Locate the cell with the specified text and output its (x, y) center coordinate. 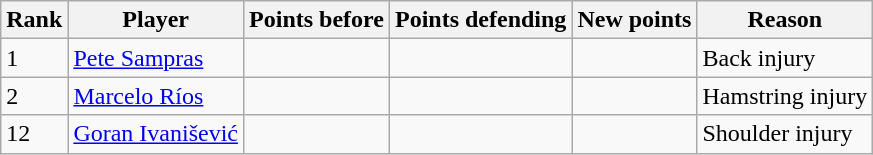
Back injury (785, 58)
1 (34, 58)
Marcelo Ríos (156, 96)
Hamstring injury (785, 96)
Pete Sampras (156, 58)
Shoulder injury (785, 134)
Reason (785, 20)
12 (34, 134)
Rank (34, 20)
Player (156, 20)
2 (34, 96)
New points (634, 20)
Goran Ivanišević (156, 134)
Points before (317, 20)
Points defending (480, 20)
